Detect which cell encompasses the target text, then output its (x, y) center coordinate. 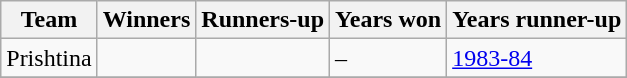
1983-84 (537, 58)
– (388, 58)
Prishtina (49, 58)
Years runner-up (537, 20)
Team (49, 20)
Years won (388, 20)
Winners (146, 20)
Runners-up (263, 20)
